Scan for the cell matching the given text and deliver its [X, Y] coordinate at center. 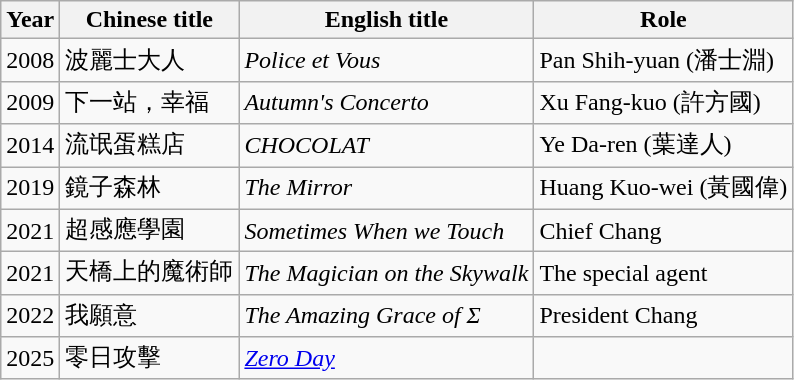
President Chang [664, 316]
2014 [30, 146]
我願意 [150, 316]
2008 [30, 60]
Pan Shih-yuan (潘士淵) [664, 60]
2019 [30, 188]
2025 [30, 358]
Sometimes When we Touch [386, 230]
超感應學園 [150, 230]
Zero Day [386, 358]
Autumn's Concerto [386, 102]
下一站，幸福 [150, 102]
零日攻擊 [150, 358]
天橋上的魔術師 [150, 274]
鏡子森林 [150, 188]
流氓蛋糕店 [150, 146]
Ye Da-ren (葉達人) [664, 146]
Role [664, 20]
Year [30, 20]
Chinese title [150, 20]
English title [386, 20]
The special agent [664, 274]
The Amazing Grace of Σ [386, 316]
波麗士大人 [150, 60]
2009 [30, 102]
Chief Chang [664, 230]
2022 [30, 316]
CHOCOLAT [386, 146]
Xu Fang-kuo (許方國) [664, 102]
The Mirror [386, 188]
Police et Vous [386, 60]
The Magician on the Skywalk [386, 274]
Huang Kuo-wei (黃國偉) [664, 188]
